Search for the cell housing the specified text and yield its [X, Y] center coordinate. 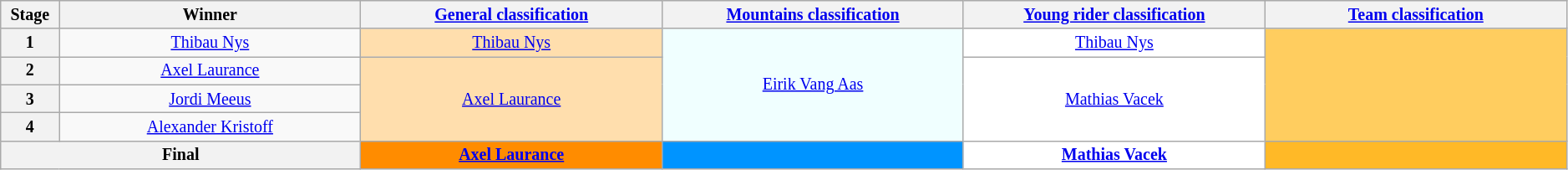
Eirik Vang Aas [814, 85]
Alexander Kristoff [211, 127]
1 [30, 44]
Final [180, 154]
General classification [511, 15]
Team classification [1415, 15]
Mountains classification [814, 15]
Stage [30, 15]
Jordi Meeus [211, 99]
Winner [211, 15]
4 [30, 127]
Young rider classification [1114, 15]
3 [30, 99]
2 [30, 70]
